Identify which cell holds the provided text, then report its [x, y] central coordinate. 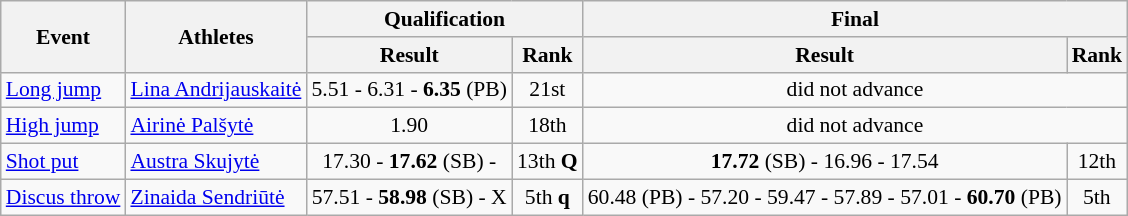
21st [548, 90]
17.30 - 17.62 (SB) - [409, 162]
Zinaida Sendriūtė [216, 197]
5.51 - 6.31 - 6.35 (PB) [409, 90]
Long jump [64, 90]
Shot put [64, 162]
18th [548, 126]
Discus throw [64, 197]
Qualification [444, 19]
Event [64, 36]
Final [855, 19]
5th q [548, 197]
57.51 - 58.98 (SB) - X [409, 197]
Airinė Palšytė [216, 126]
60.48 (PB) - 57.20 - 59.47 - 57.89 - 57.01 - 60.70 (PB) [825, 197]
5th [1098, 197]
13th Q [548, 162]
Athletes [216, 36]
12th [1098, 162]
Lina Andrijauskaitė [216, 90]
High jump [64, 126]
17.72 (SB) - 16.96 - 17.54 [825, 162]
Austra Skujytė [216, 162]
1.90 [409, 126]
